Scan for the cell matching the given text and deliver its (X, Y) coordinate at center. 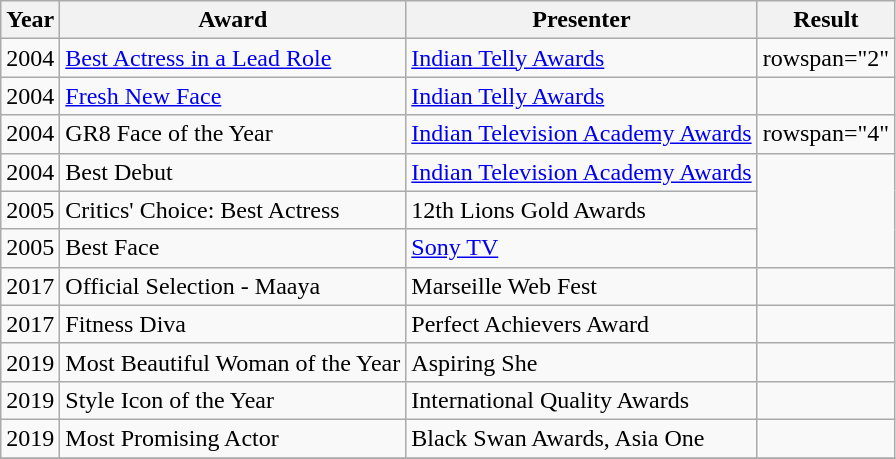
Fitness Diva (233, 324)
Presenter (582, 20)
GR8 Face of the Year (233, 134)
Perfect Achievers Award (582, 324)
Most Promising Actor (233, 438)
Official Selection - Maaya (233, 286)
Best Debut (233, 172)
International Quality Awards (582, 400)
Award (233, 20)
Year (30, 20)
Sony TV (582, 248)
Aspiring She (582, 362)
Fresh New Face (233, 96)
Critics' Choice: Best Actress (233, 210)
Best Actress in a Lead Role (233, 58)
Style Icon of the Year (233, 400)
Best Face (233, 248)
Black Swan Awards, Asia One (582, 438)
Result (826, 20)
rowspan="2" (826, 58)
Marseille Web Fest (582, 286)
Most Beautiful Woman of the Year (233, 362)
rowspan="4" (826, 134)
12th Lions Gold Awards (582, 210)
